Capture the cell that displays the provided text and extract its (x, y) central coordinate. 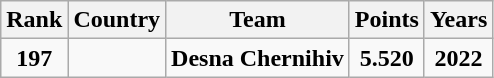
Country (117, 20)
Desna Chernihiv (258, 58)
2022 (458, 58)
197 (34, 58)
Points (386, 20)
Rank (34, 20)
Years (458, 20)
5.520 (386, 58)
Team (258, 20)
